Identify which cell holds the provided text, then report its (X, Y) central coordinate. 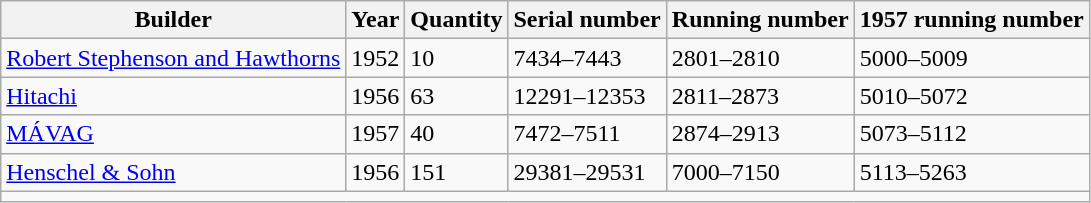
Year (376, 20)
7434–7443 (587, 58)
Quantity (456, 20)
29381–29531 (587, 172)
7472–7511 (587, 134)
Hitachi (174, 96)
5073–5112 (972, 134)
7000–7150 (760, 172)
5000–5009 (972, 58)
1957 (376, 134)
2874–2913 (760, 134)
MÁVAG (174, 134)
151 (456, 172)
1952 (376, 58)
12291–12353 (587, 96)
5010–5072 (972, 96)
Henschel & Sohn (174, 172)
40 (456, 134)
Serial number (587, 20)
Robert Stephenson and Hawthorns (174, 58)
Builder (174, 20)
2801–2810 (760, 58)
1957 running number (972, 20)
5113–5263 (972, 172)
10 (456, 58)
Running number (760, 20)
63 (456, 96)
2811–2873 (760, 96)
